Return [X, Y] of the center of cell containing provided text 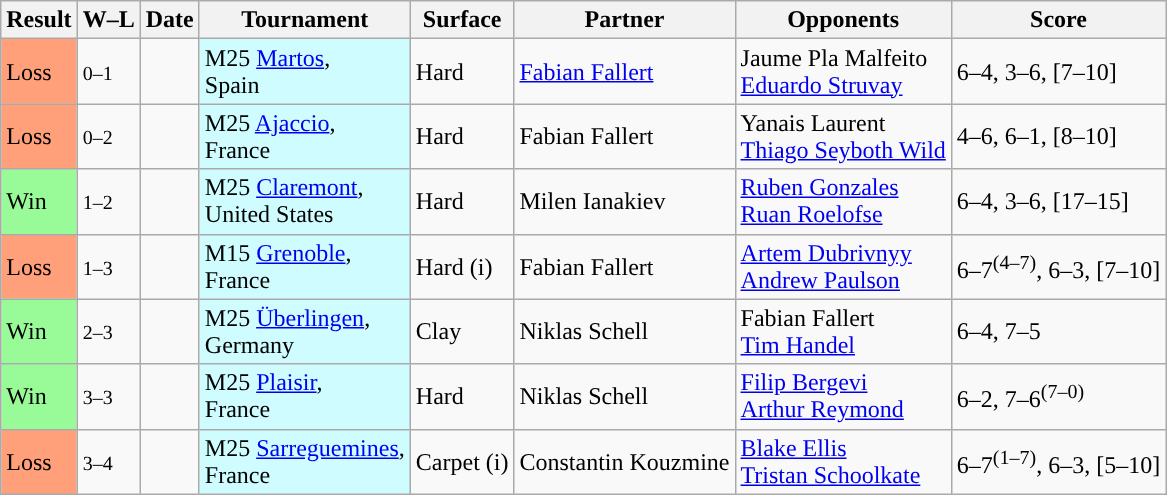
Partner [624, 20]
Hard (i) [462, 266]
6–4, 3–6, [7–10] [1058, 72]
6–7(1–7), 6–3, [5–10] [1058, 462]
M25 Überlingen, Germany [304, 332]
Carpet (i) [462, 462]
6–4, 3–6, [17–15] [1058, 202]
Opponents [843, 20]
Milen Ianakiev [624, 202]
Score [1058, 20]
Yanais Laurent Thiago Seyboth Wild [843, 136]
3–4 [108, 462]
2–3 [108, 332]
Filip Bergevi Arthur Reymond [843, 396]
Constantin Kouzmine [624, 462]
0–2 [108, 136]
6–2, 7–6(7–0) [1058, 396]
Blake Ellis Tristan Schoolkate [843, 462]
M25 Ajaccio, France [304, 136]
6–7(4–7), 6–3, [7–10] [1058, 266]
Ruben Gonzales Ruan Roelofse [843, 202]
3–3 [108, 396]
Fabian Fallert Tim Handel [843, 332]
M25 Sarreguemines, France [304, 462]
Surface [462, 20]
Date [170, 20]
4–6, 6–1, [8–10] [1058, 136]
W–L [108, 20]
M15 Grenoble, France [304, 266]
0–1 [108, 72]
Artem Dubrivnyy Andrew Paulson [843, 266]
1–2 [108, 202]
M25 Martos, Spain [304, 72]
Tournament [304, 20]
Clay [462, 332]
1–3 [108, 266]
M25 Plaisir, France [304, 396]
6–4, 7–5 [1058, 332]
Result [39, 20]
M25 Claremont, United States [304, 202]
Jaume Pla Malfeito Eduardo Struvay [843, 72]
